Search for the cell housing the specified text and yield its (x, y) center coordinate. 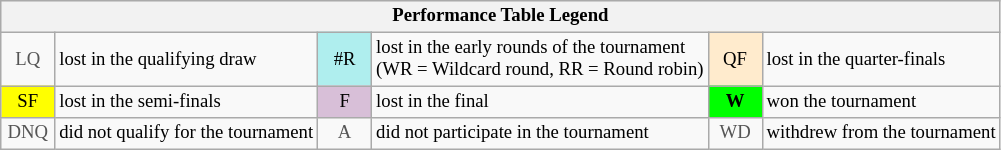
did not participate in the tournament (540, 134)
lost in the qualifying draw (186, 60)
lost in the quarter-finals (881, 60)
Performance Table Legend (500, 16)
lost in the semi-finals (186, 102)
did not qualify for the tournament (186, 134)
A (345, 134)
LQ (28, 60)
lost in the early rounds of the tournament(WR = Wildcard round, RR = Round robin) (540, 60)
withdrew from the tournament (881, 134)
#R (345, 60)
F (345, 102)
W (735, 102)
SF (28, 102)
DNQ (28, 134)
won the tournament (881, 102)
QF (735, 60)
lost in the final (540, 102)
WD (735, 134)
